For the text-containing cell, return its midpoint in (X, Y) coordinate format. 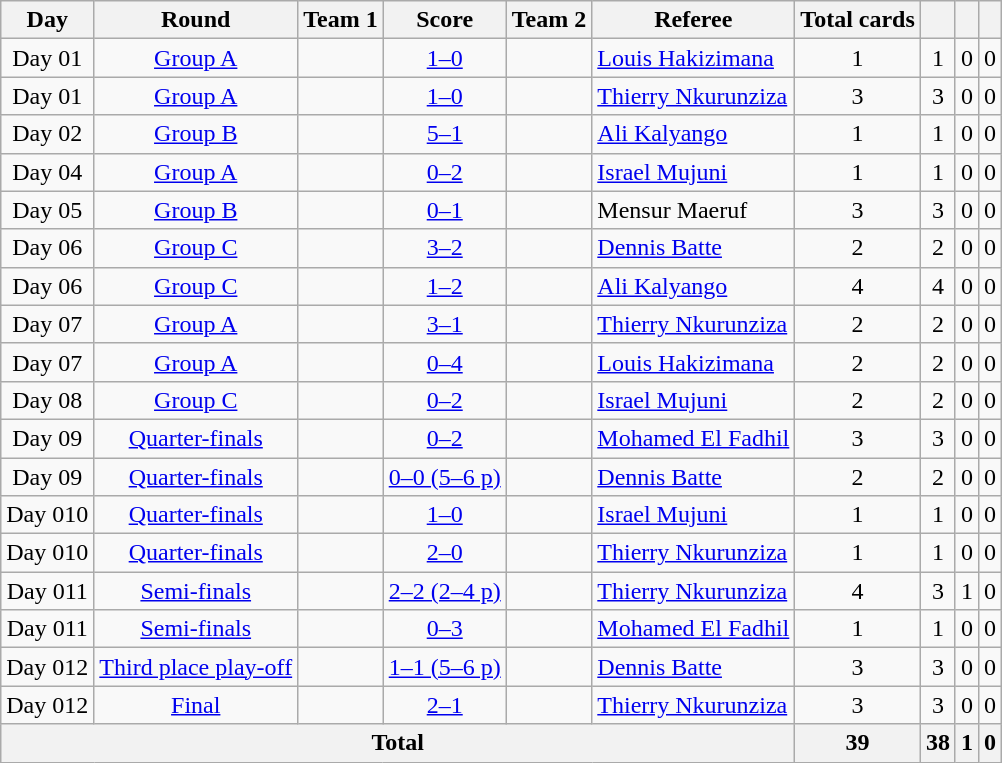
0–0 (5–6 p) (444, 477)
Day (48, 20)
1–2 (444, 286)
Team 1 (341, 20)
2–1 (444, 705)
Round (196, 20)
2–0 (444, 553)
Day 05 (48, 210)
2–2 (2–4 p) (444, 591)
Total cards (858, 20)
0–3 (444, 629)
Referee (694, 20)
Total (398, 743)
38 (938, 743)
Third place play-off (196, 667)
5–1 (444, 134)
3–2 (444, 248)
Day 08 (48, 400)
Day 02 (48, 134)
Score (444, 20)
39 (858, 743)
1–1 (5–6 p) (444, 667)
Day 04 (48, 172)
Team 2 (549, 20)
0–4 (444, 362)
3–1 (444, 324)
0–1 (444, 210)
Final (196, 705)
Mensur Maeruf (694, 210)
